Determine the (X, Y) coordinate at the center of the cell enclosing the given text.  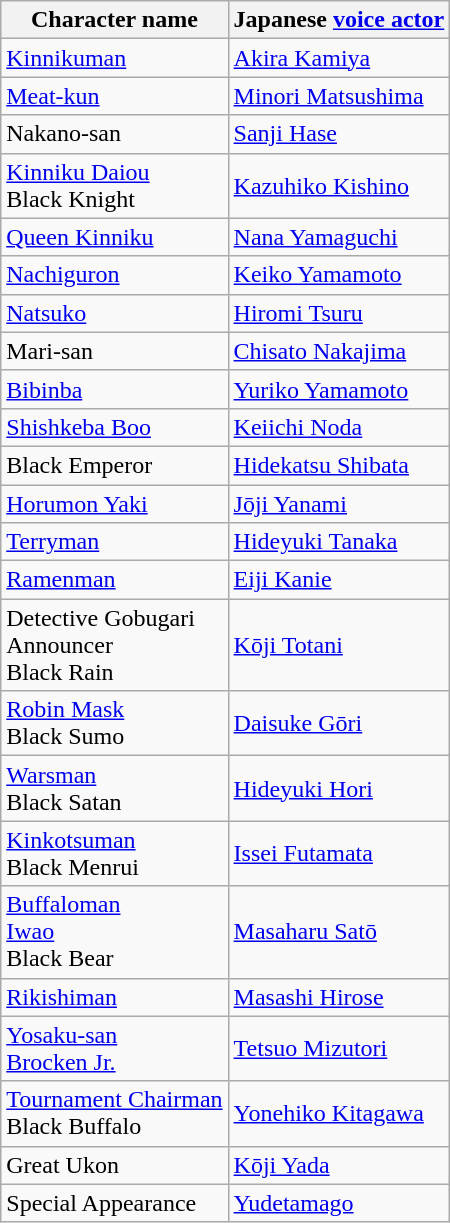
Black Emperor (114, 465)
Nana Yamaguchi (339, 237)
Detective GobugariAnnouncerBlack Rain (114, 645)
Akira Kamiya (339, 58)
Nakano-san (114, 134)
Natsuko (114, 313)
Kinniku DaiouBlack Knight (114, 186)
Eiji Kanie (339, 580)
Kinnikuman (114, 58)
Hiromi Tsuru (339, 313)
Horumon Yaki (114, 503)
WarsmanBlack Satan (114, 788)
Tetsuo Mizutori (339, 1048)
Character name (114, 20)
Ramenman (114, 580)
Great Ukon (114, 1165)
Kōji Yada (339, 1165)
Issei Futamata (339, 854)
Keiko Yamamoto (339, 275)
Tournament ChairmanBlack Buffalo (114, 1114)
BuffalomanIwaoBlack Bear (114, 932)
Yuriko Yamamoto (339, 389)
Kazuhiko Kishino (339, 186)
Robin MaskBlack Sumo (114, 724)
Bibinba (114, 389)
Hidekatsu Shibata (339, 465)
Rikishiman (114, 997)
Chisato Nakajima (339, 351)
Nachiguron (114, 275)
Kōji Totani (339, 645)
KinkotsumanBlack Menrui (114, 854)
Yudetamago (339, 1203)
Terryman (114, 542)
Special Appearance (114, 1203)
Japanese voice actor (339, 20)
Keiichi Noda (339, 427)
Jōji Yanami (339, 503)
Yosaku-sanBrocken Jr. (114, 1048)
Mari-san (114, 351)
Masaharu Satō (339, 932)
Daisuke Gōri (339, 724)
Meat-kun (114, 96)
Masashi Hirose (339, 997)
Hideyuki Tanaka (339, 542)
Shishkeba Boo (114, 427)
Minori Matsushima (339, 96)
Yonehiko Kitagawa (339, 1114)
Queen Kinniku (114, 237)
Hideyuki Hori (339, 788)
Sanji Hase (339, 134)
